Determine the [X, Y] coordinate at the center of the cell enclosing the given text.  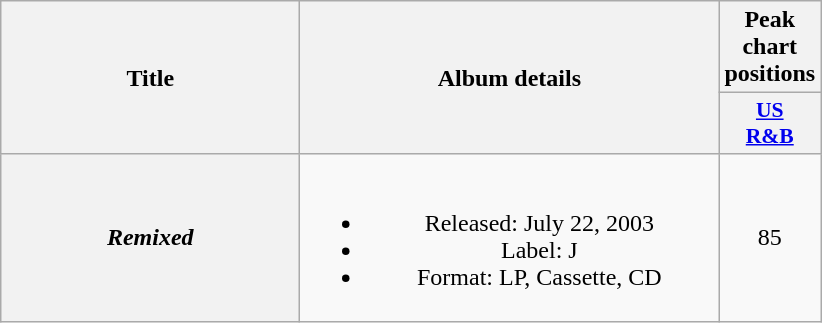
Released: July 22, 2003Label: JFormat: LP, Cassette, CD [510, 238]
85 [770, 238]
USR&B [770, 124]
Remixed [150, 238]
Album details [510, 78]
Peak chart positions [770, 47]
Title [150, 78]
